Search for the cell housing the specified text and yield its (X, Y) center coordinate. 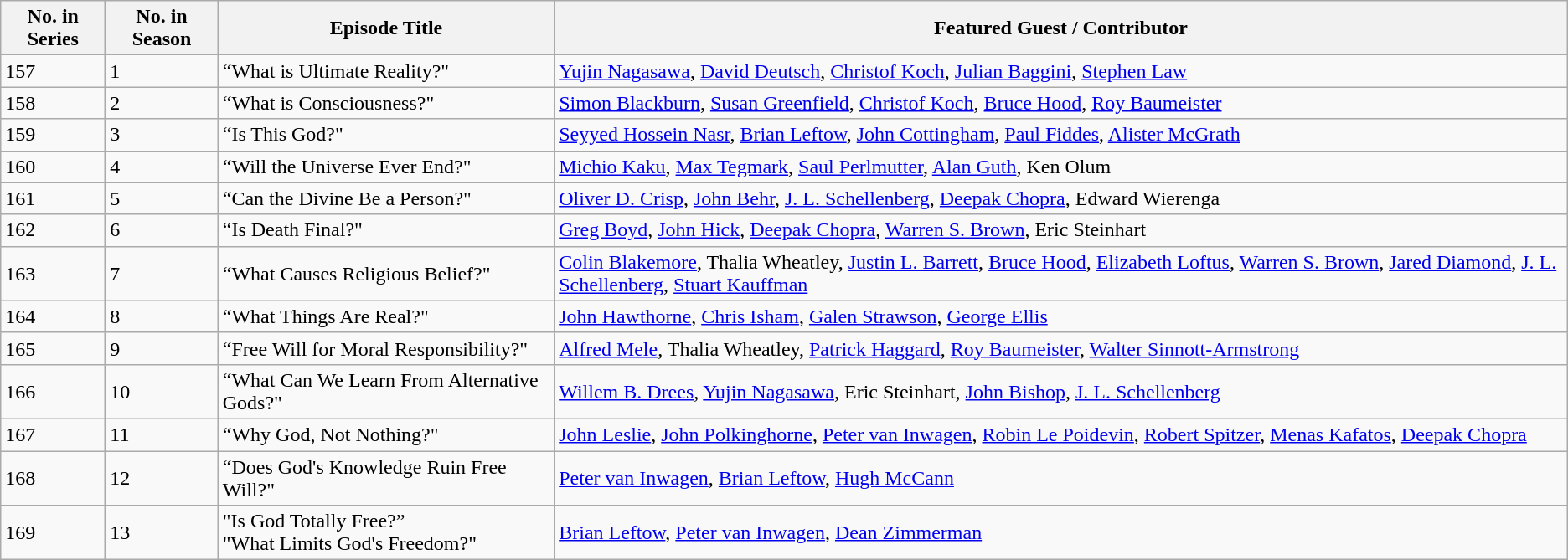
“What is Consciousness?" (385, 103)
Alfred Mele, Thalia Wheatley, Patrick Haggard, Roy Baumeister, Walter Sinnott-Armstrong (1061, 348)
158 (54, 103)
167 (54, 434)
No. in Series (54, 28)
No. in Season (162, 28)
163 (54, 273)
“Free Will for Moral Responsibility?" (385, 348)
“What Causes Religious Belief?" (385, 273)
“Why God, Not Nothing?" (385, 434)
2 (162, 103)
John Hawthorne, Chris Isham, Galen Strawson, George Ellis (1061, 316)
“Is Death Final?" (385, 230)
7 (162, 273)
Episode Title (385, 28)
“Will the Universe Ever End?" (385, 167)
Greg Boyd, John Hick, Deepak Chopra, Warren S. Brown, Eric Steinhart (1061, 230)
168 (54, 477)
John Leslie, John Polkinghorne, Peter van Inwagen, Robin Le Poidevin, Robert Spitzer, Menas Kafatos, Deepak Chopra (1061, 434)
“Is This God?" (385, 135)
166 (54, 392)
8 (162, 316)
160 (54, 167)
165 (54, 348)
11 (162, 434)
159 (54, 135)
169 (54, 532)
Brian Leftow, Peter van Inwagen, Dean Zimmerman (1061, 532)
12 (162, 477)
3 (162, 135)
10 (162, 392)
157 (54, 71)
Yujin Nagasawa, David Deutsch, Christof Koch, Julian Baggini, Stephen Law (1061, 71)
13 (162, 532)
162 (54, 230)
Seyyed Hossein Nasr, Brian Leftow, John Cottingham, Paul Fiddes, Alister McGrath (1061, 135)
“What Can We Learn From Alternative Gods?" (385, 392)
Willem B. Drees, Yujin Nagasawa, Eric Steinhart, John Bishop, J. L. Schellenberg (1061, 392)
Peter van Inwagen, Brian Leftow, Hugh McCann (1061, 477)
Michio Kaku, Max Tegmark, Saul Perlmutter, Alan Guth, Ken Olum (1061, 167)
“Can the Divine Be a Person?" (385, 198)
6 (162, 230)
“What is Ultimate Reality?" (385, 71)
161 (54, 198)
Simon Blackburn, Susan Greenfield, Christof Koch, Bruce Hood, Roy Baumeister (1061, 103)
1 (162, 71)
9 (162, 348)
164 (54, 316)
4 (162, 167)
“What Things Are Real?" (385, 316)
5 (162, 198)
Featured Guest / Contributor (1061, 28)
“Does God's Knowledge Ruin Free Will?" (385, 477)
"Is God Totally Free?” "What Limits God's Freedom?" (385, 532)
Oliver D. Crisp, John Behr, J. L. Schellenberg, Deepak Chopra, Edward Wierenga (1061, 198)
